Search for the cell housing the specified text and yield its [X, Y] center coordinate. 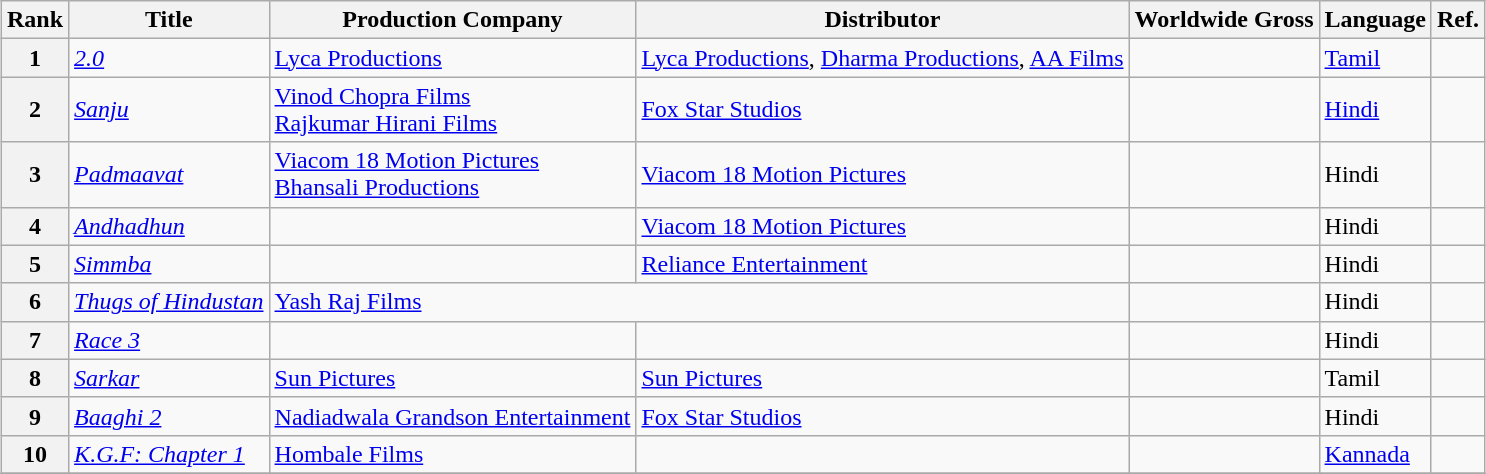
Ref. [1458, 20]
Hombale Films [452, 454]
10 [34, 454]
Yash Raj Films [699, 302]
Vinod Chopra FilmsRajkumar Hirani Films [452, 110]
Viacom 18 Motion PicturesBhansali Productions [452, 174]
7 [34, 340]
Nadiadwala Grandson Entertainment [452, 416]
8 [34, 378]
Andhadhun [169, 226]
Title [169, 20]
2 [34, 110]
Race 3 [169, 340]
Lyca Productions, Dharma Productions, AA Films [882, 58]
Worldwide Gross [1224, 20]
4 [34, 226]
5 [34, 264]
Production Company [452, 20]
Sanju [169, 110]
Language [1375, 20]
Lyca Productions [452, 58]
Sarkar [169, 378]
Padmaavat [169, 174]
Distributor [882, 20]
9 [34, 416]
Reliance Entertainment [882, 264]
Baaghi 2 [169, 416]
K.G.F: Chapter 1 [169, 454]
3 [34, 174]
Kannada [1375, 454]
1 [34, 58]
Rank [34, 20]
2.0 [169, 58]
6 [34, 302]
Thugs of Hindustan [169, 302]
Simmba [169, 264]
